Find where the given text appears and provide that cell's center as (x, y) coordinate. 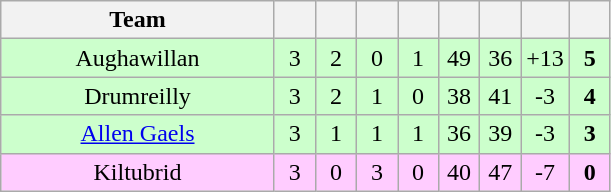
Aughawillan (138, 58)
Allen Gaels (138, 134)
39 (500, 134)
Kiltubrid (138, 172)
41 (500, 96)
4 (590, 96)
5 (590, 58)
-7 (546, 172)
47 (500, 172)
+13 (546, 58)
Drumreilly (138, 96)
49 (460, 58)
38 (460, 96)
Team (138, 20)
40 (460, 172)
